Search for the cell housing the specified text and yield its (X, Y) center coordinate. 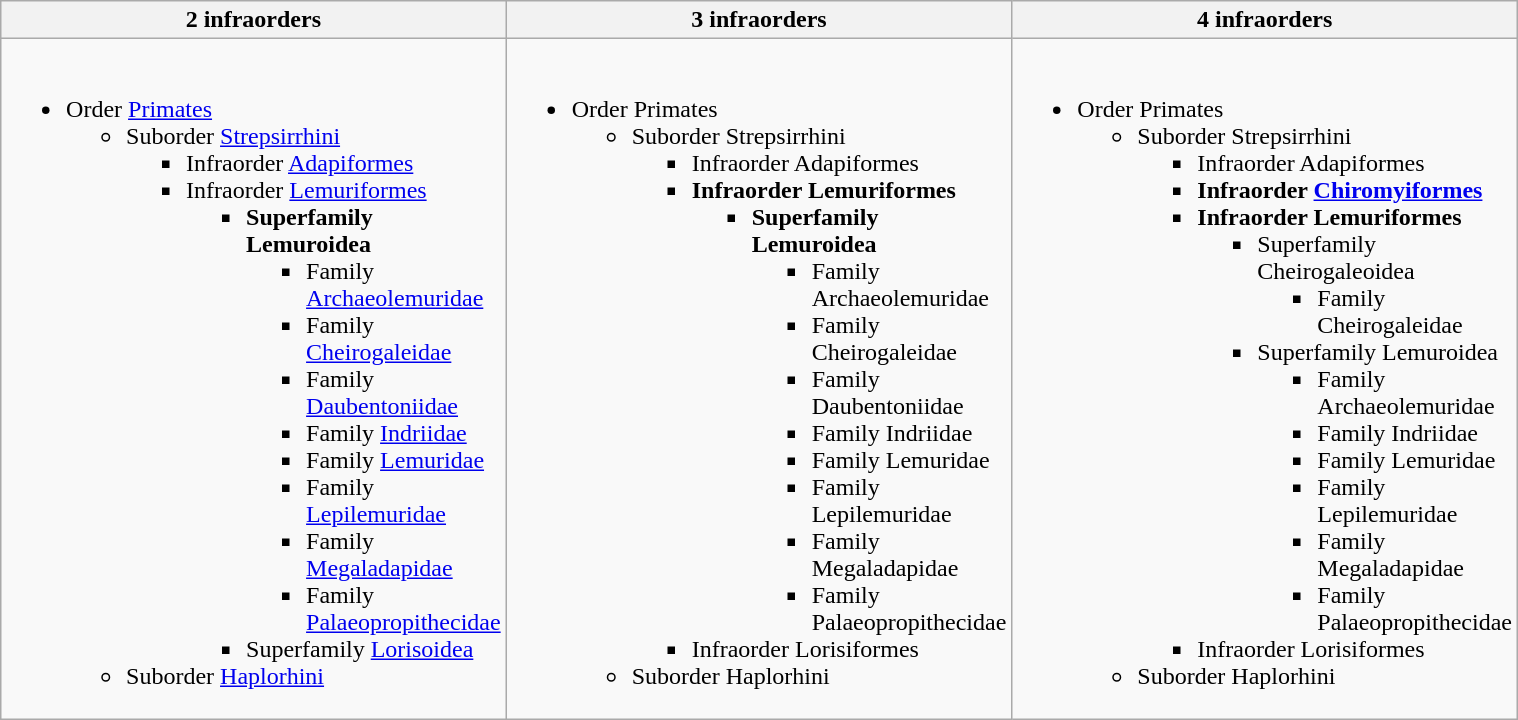
4 infraorders (1265, 20)
2 infraorders (254, 20)
3 infraorders (759, 20)
